Identify which cell holds the provided text, then report its [X, Y] central coordinate. 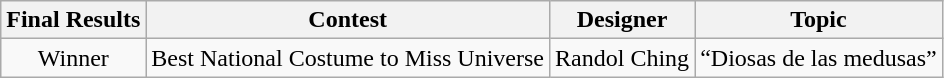
Designer [622, 20]
Winner [74, 58]
Topic [819, 20]
“Diosas de las medusas” [819, 58]
Best National Costume to Miss Universe [348, 58]
Final Results [74, 20]
Contest [348, 20]
Randol Ching [622, 58]
